For the text-containing cell, return its midpoint in [X, Y] coordinate format. 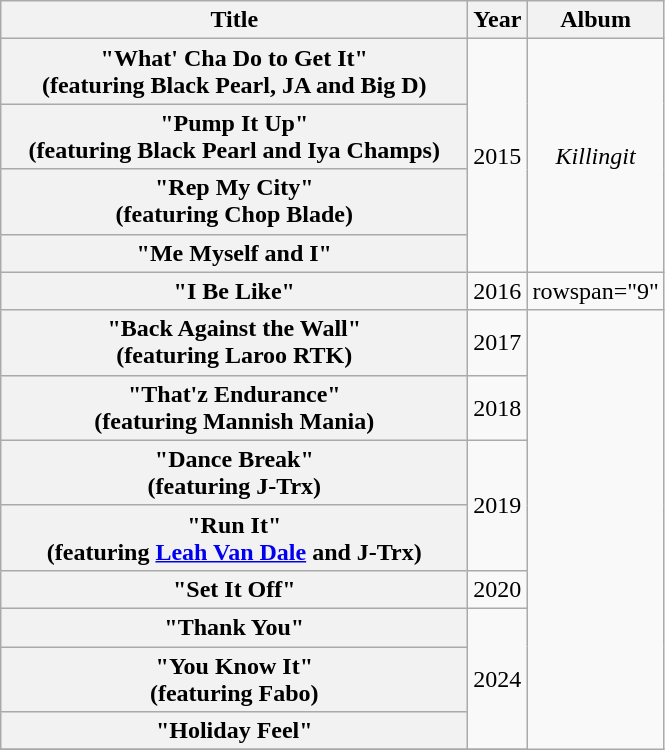
2020 [498, 589]
"Thank You" [234, 627]
"Run It"(featuring Leah Van Dale and J-Trx) [234, 538]
2016 [498, 291]
rowspan="9" [596, 291]
"Holiday Feel" [234, 731]
2018 [498, 408]
"Set It Off" [234, 589]
"Pump It Up"(featuring Black Pearl and Iya Champs) [234, 136]
"I Be Like" [234, 291]
"You Know It"(featuring Fabo) [234, 678]
Album [596, 20]
Year [498, 20]
"Back Against the Wall"(featuring Laroo RTK) [234, 342]
2019 [498, 505]
Killingit [596, 156]
"Dance Break"(featuring J-Trx) [234, 472]
"Me Myself and I" [234, 253]
2017 [498, 342]
2024 [498, 678]
Title [234, 20]
"That'z Endurance"(featuring Mannish Mania) [234, 408]
2015 [498, 156]
"Rep My City"(featuring Chop Blade) [234, 202]
"What' Cha Do to Get It"(featuring Black Pearl, JA and Big D) [234, 72]
